Locate the cell with the specified text and output its (X, Y) center coordinate. 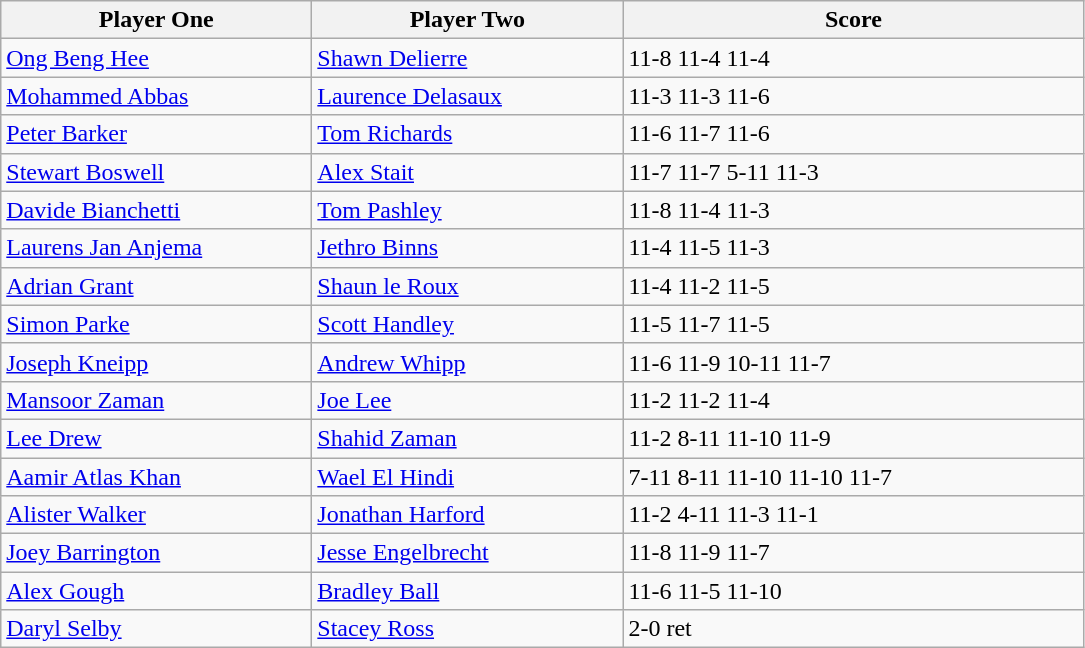
11-6 11-9 10-11 11-7 (854, 362)
11-8 11-9 11-7 (854, 553)
Scott Handley (468, 324)
11-8 11-4 11-4 (854, 58)
Alex Stait (468, 172)
Adrian Grant (156, 286)
Score (854, 20)
Shaun le Roux (468, 286)
11-2 4-11 11-3 11-1 (854, 515)
Simon Parke (156, 324)
Alex Gough (156, 591)
2-0 ret (854, 629)
11-8 11-4 11-3 (854, 210)
Joe Lee (468, 400)
11-2 8-11 11-10 11-9 (854, 438)
11-4 11-2 11-5 (854, 286)
Joseph Kneipp (156, 362)
Davide Bianchetti (156, 210)
7-11 8-11 11-10 11-10 11-7 (854, 477)
11-7 11-7 5-11 11-3 (854, 172)
Laurens Jan Anjema (156, 248)
Mohammed Abbas (156, 96)
Ong Beng Hee (156, 58)
Stacey Ross (468, 629)
Joey Barrington (156, 553)
Bradley Ball (468, 591)
Player One (156, 20)
Stewart Boswell (156, 172)
Lee Drew (156, 438)
Daryl Selby (156, 629)
11-4 11-5 11-3 (854, 248)
Wael El Hindi (468, 477)
Aamir Atlas Khan (156, 477)
11-2 11-2 11-4 (854, 400)
11-3 11-3 11-6 (854, 96)
Shahid Zaman (468, 438)
Player Two (468, 20)
Tom Pashley (468, 210)
Tom Richards (468, 134)
Laurence Delasaux (468, 96)
Mansoor Zaman (156, 400)
Andrew Whipp (468, 362)
Jonathan Harford (468, 515)
11-6 11-7 11-6 (854, 134)
11-5 11-7 11-5 (854, 324)
Peter Barker (156, 134)
Alister Walker (156, 515)
Shawn Delierre (468, 58)
Jethro Binns (468, 248)
Jesse Engelbrecht (468, 553)
11-6 11-5 11-10 (854, 591)
